Identify which cell holds the provided text, then report its (x, y) central coordinate. 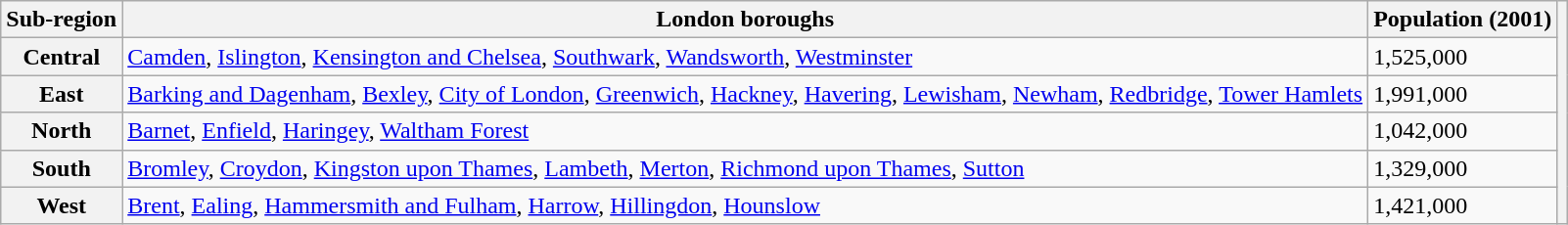
East (62, 94)
Brent, Ealing, Hammersmith and Fulham, Harrow, Hillingdon, Hounslow (746, 205)
1,329,000 (1462, 168)
1,525,000 (1462, 57)
Sub-region (62, 20)
Barking and Dagenham, Bexley, City of London, Greenwich, Hackney, Havering, Lewisham, Newham, Redbridge, Tower Hamlets (746, 94)
Central (62, 57)
1,421,000 (1462, 205)
Camden, Islington, Kensington and Chelsea, Southwark, Wandsworth, Westminster (746, 57)
Population (2001) (1462, 20)
1,042,000 (1462, 131)
North (62, 131)
West (62, 205)
South (62, 168)
1,991,000 (1462, 94)
Barnet, Enfield, Haringey, Waltham Forest (746, 131)
London boroughs (746, 20)
Bromley, Croydon, Kingston upon Thames, Lambeth, Merton, Richmond upon Thames, Sutton (746, 168)
